For the text-containing cell, return its midpoint in [x, y] coordinate format. 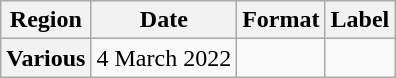
Format [281, 20]
4 March 2022 [164, 58]
Various [46, 58]
Label [360, 20]
Date [164, 20]
Region [46, 20]
